Locate the cell with the specified text and output its [x, y] center coordinate. 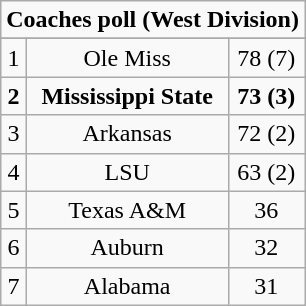
73 (3) [266, 96]
Coaches poll (West Division) [153, 20]
Arkansas [127, 134]
7 [14, 286]
1 [14, 58]
Mississippi State [127, 96]
32 [266, 248]
Alabama [127, 286]
LSU [127, 172]
72 (2) [266, 134]
Ole Miss [127, 58]
78 (7) [266, 58]
31 [266, 286]
Texas A&M [127, 210]
Auburn [127, 248]
4 [14, 172]
6 [14, 248]
2 [14, 96]
63 (2) [266, 172]
5 [14, 210]
3 [14, 134]
36 [266, 210]
